Detect which cell encompasses the target text, then output its (X, Y) center coordinate. 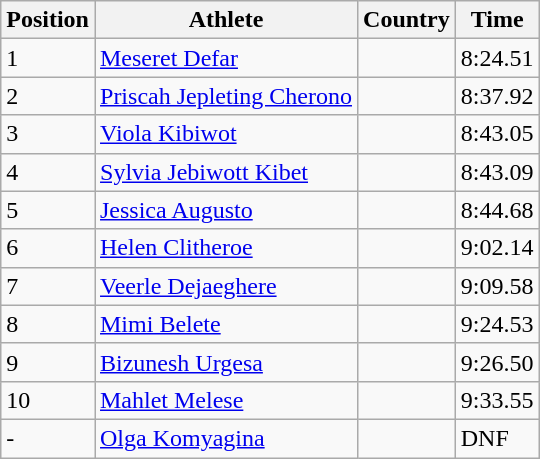
8:24.51 (497, 58)
Sylvia Jebiwott Kibet (226, 172)
8:44.68 (497, 210)
Mimi Belete (226, 324)
7 (48, 286)
9:26.50 (497, 362)
9:24.53 (497, 324)
8 (48, 324)
9:02.14 (497, 248)
2 (48, 96)
9 (48, 362)
DNF (497, 438)
8:43.05 (497, 134)
Jessica Augusto (226, 210)
Mahlet Melese (226, 400)
Time (497, 20)
Country (407, 20)
4 (48, 172)
- (48, 438)
Position (48, 20)
Olga Komyagina (226, 438)
5 (48, 210)
Priscah Jepleting Cherono (226, 96)
Meseret Defar (226, 58)
10 (48, 400)
Helen Clitheroe (226, 248)
1 (48, 58)
8:43.09 (497, 172)
9:09.58 (497, 286)
6 (48, 248)
Athlete (226, 20)
Viola Kibiwot (226, 134)
3 (48, 134)
Bizunesh Urgesa (226, 362)
8:37.92 (497, 96)
Veerle Dejaeghere (226, 286)
9:33.55 (497, 400)
